Return the (X, Y) coordinate for the center point of the cell that contains the specified text.  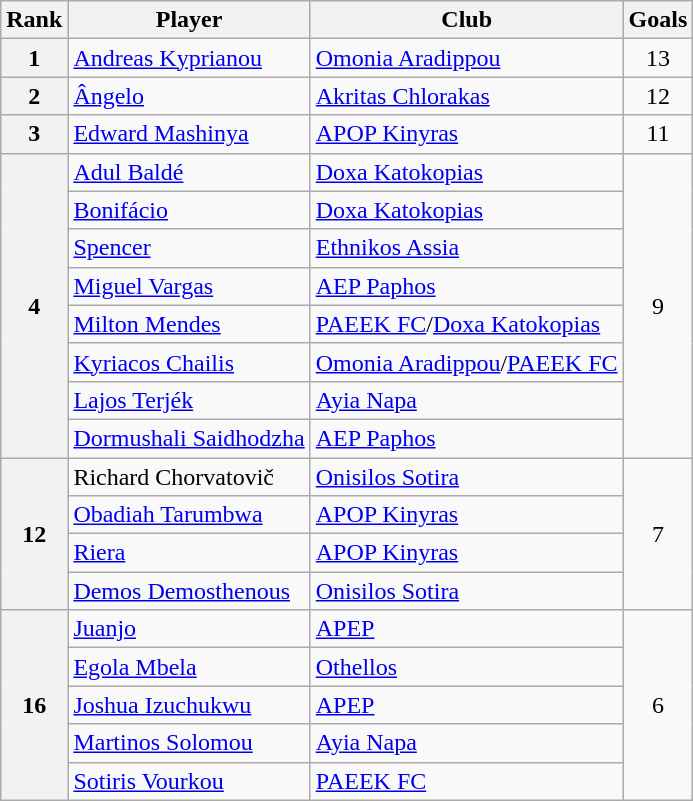
16 (34, 705)
Omonia Aradippou/PAEEK FC (466, 362)
1 (34, 58)
Joshua Izuchukwu (189, 705)
Riera (189, 553)
Omonia Aradippou (466, 58)
Bonifácio (189, 210)
7 (658, 534)
Richard Chorvatovič (189, 477)
Obadiah Tarumbwa (189, 515)
Lajos Terjék (189, 400)
Player (189, 20)
Kyriacos Chailis (189, 362)
9 (658, 305)
Adul Baldé (189, 172)
Miguel Vargas (189, 286)
Edward Mashinya (189, 134)
Spencer (189, 248)
Andreas Kyprianou (189, 58)
Othellos (466, 667)
Egola Mbela (189, 667)
4 (34, 305)
Club (466, 20)
6 (658, 705)
Sotiris Vourkou (189, 781)
Milton Mendes (189, 324)
13 (658, 58)
3 (34, 134)
Goals (658, 20)
2 (34, 96)
Martinos Solomou (189, 743)
11 (658, 134)
Rank (34, 20)
Dormushali Saidhodzha (189, 438)
PAEEK FC (466, 781)
Akritas Chlorakas (466, 96)
Juanjo (189, 629)
PAEEK FC/Doxa Katokopias (466, 324)
Ethnikos Assia (466, 248)
Ângelo (189, 96)
Demos Demosthenous (189, 591)
